Extract the [X, Y] coordinate from the center of the cell holding the provided text.  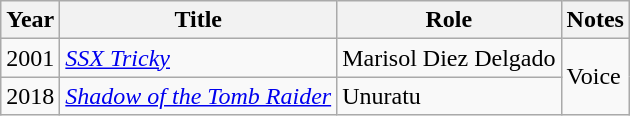
Role [449, 20]
Marisol Diez Delgado [449, 58]
SSX Tricky [198, 58]
Year [30, 20]
Shadow of the Tomb Raider [198, 96]
Title [198, 20]
Unuratu [449, 96]
2001 [30, 58]
Voice [595, 77]
Notes [595, 20]
2018 [30, 96]
